Scan for the cell matching the given text and deliver its [X, Y] coordinate at center. 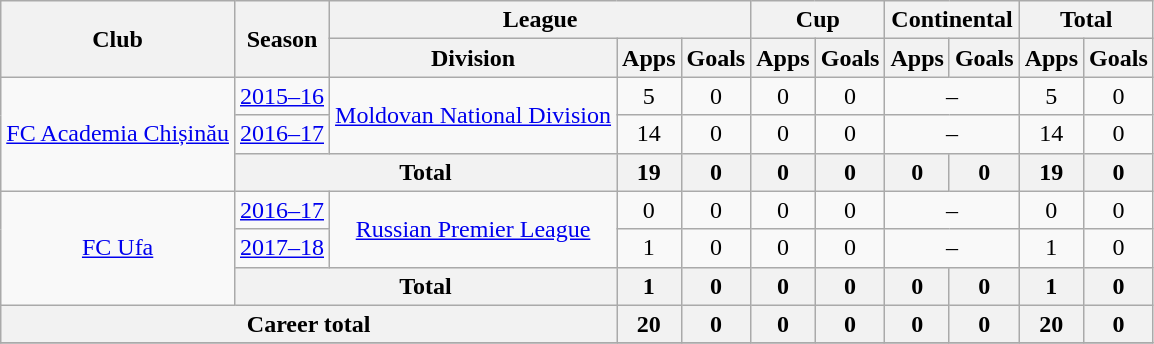
Season [282, 39]
Russian Premier League [474, 229]
Club [118, 39]
FC Academia Chișinău [118, 134]
Division [474, 58]
FC Ufa [118, 248]
Career total [309, 324]
Continental [952, 20]
2015–16 [282, 96]
Moldovan National Division [474, 115]
League [540, 20]
2017–18 [282, 248]
Cup [818, 20]
